Provide the (x, y) coordinate of the cell's center where the given text is located.  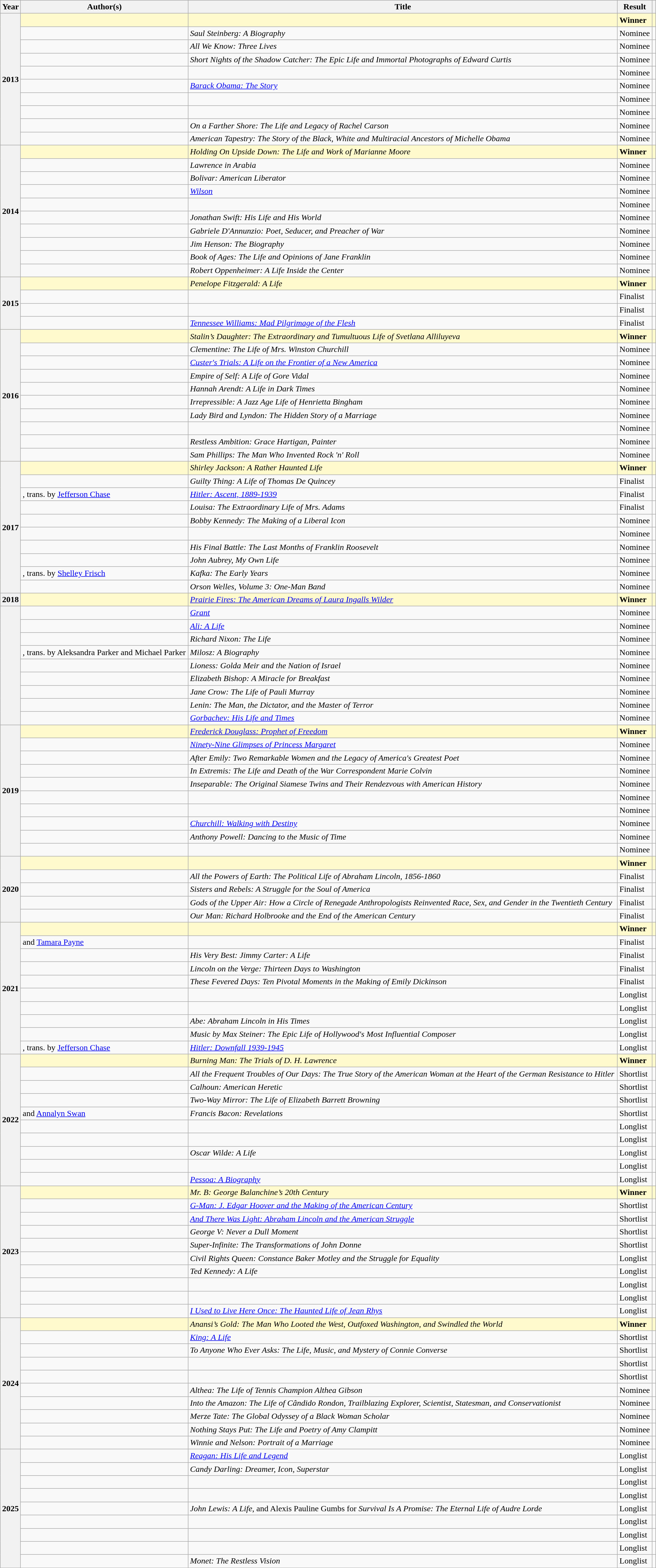
Jonathan Swift: His Life and His World (403, 218)
John Aubrey, My Own Life (403, 560)
Francis Bacon: Revelations (403, 1113)
Irrepressible: A Jazz Age Life of Henrietta Bingham (403, 402)
and Annalyn Swan (104, 1113)
Gorbachev: His Life and Times (403, 718)
Oscar Wilde: A Life (403, 1153)
All the Frequent Troubles of Our Days: The True Story of the American Woman at the Heart of the German Resistance to Hitler (403, 1074)
Book of Ages: The Life and Opinions of Jane Franklin (403, 257)
Kafka: The Early Years (403, 573)
Tennessee Williams: Mad Pilgrimage of the Flesh (403, 323)
Abe: Abraham Lincoln in His Times (403, 1021)
John Lewis: A Life, and Alexis Pauline Gumbs for Survival Is A Promise: The Eternal Life of Audre Lorde (403, 1508)
Bobby Kennedy: The Making of a Liberal Icon (403, 520)
Pessoa: A Biography (403, 1179)
Frederick Douglass: Prophet of Freedom (403, 731)
, trans. by Aleksandra Parker and Michael Parker (104, 652)
Stalin’s Daughter: The Extraordinary and Tumultuous Life of Svetlana Alliluyeva (403, 336)
Lincoln on the Verge: Thirteen Days to Washington (403, 968)
, trans. by Shelley Frisch (104, 573)
Empire of Self: A Life of Gore Vidal (403, 375)
Lenin: The Man, the Dictator, and the Master of Terror (403, 705)
Jane Crow: The Life of Pauli Murray (403, 692)
2014 (10, 211)
Candy Darling: Dreamer, Icon, Superstar (403, 1469)
Wilson (403, 191)
Result (635, 7)
All We Know: Three Lives (403, 46)
Gods of the Upper Air: How a Circle of Renegade Anthropologists Reinvented Race, Sex, and Gender in the Twentieth Century (403, 903)
2025 (10, 1509)
Year (10, 7)
Monet: The Restless Vision (403, 1561)
and Tamara Payne (104, 942)
Louisa: The Extraordinary Life of Mrs. Adams (403, 507)
All the Powers of Earth: The Political Life of Abraham Lincoln, 1856-1860 (403, 876)
Into the Amazon: The Life of Cândido Rondon, Trailblazing Explorer, Scientist, Statesman, and Conservationist (403, 1403)
Short Nights of the Shadow Catcher: The Epic Life and Immortal Photographs of Edward Curtis (403, 60)
His Final Battle: The Last Months of Franklin Roosevelt (403, 547)
Reagan: His Life and Legend (403, 1456)
Nothing Stays Put: The Life and Poetry of Amy Clampitt (403, 1430)
2019 (10, 790)
Super-Infinite: The Transformations of John Donne (403, 1245)
Churchill: Walking with Destiny (403, 824)
Anansi’s Gold: The Man Who Looted the West, Outfoxed Washington, and Swindled the World (403, 1324)
G-Man: J. Edgar Hoover and the Making of the American Century (403, 1205)
2021 (10, 988)
Robert Oppenheimer: A Life Inside the Center (403, 270)
Grant (403, 613)
Calhoun: American Heretic (403, 1087)
Guilty Thing: A Life of Thomas De Quincey (403, 481)
Two-Way Mirror: The Life of Elizabeth Barrett Browning (403, 1100)
Anthony Powell: Dancing to the Music of Time (403, 837)
Ali: A Life (403, 626)
Civil Rights Queen: Constance Baker Motley and the Struggle for Equality (403, 1258)
In Extremis: The Life and Death of the War Correspondent Marie Colvin (403, 771)
Hitler: Ascent, 1889-1939 (403, 494)
American Tapestry: The Story of the Black, White and Multiracial Ancestors of Michelle Obama (403, 138)
His Very Best: Jimmy Carter: A Life (403, 955)
Author(s) (104, 7)
2024 (10, 1384)
And There Was Light: Abraham Lincoln and the American Struggle (403, 1218)
Burning Man: The Trials of D. H. Lawrence (403, 1061)
Sisters and Rebels: A Struggle for the Soul of America (403, 889)
Music by Max Steiner: The Epic Life of Hollywood's Most Influential Composer (403, 1034)
To Anyone Who Ever Asks: The Life, Music, and Mystery of Connie Converse (403, 1350)
Orson Welles, Volume 3: One-Man Band (403, 587)
Ninety-Nine Glimpses of Princess Margaret (403, 744)
2018 (10, 600)
2013 (10, 80)
Clementine: The Life of Mrs. Winston Churchill (403, 349)
Title (403, 7)
Restless Ambition: Grace Hartigan, Painter (403, 442)
Lawrence in Arabia (403, 165)
Saul Steinberg: A Biography (403, 33)
2017 (10, 527)
2016 (10, 395)
Holding On Upside Down: The Life and Work of Marianne Moore (403, 152)
On a Farther Shore: The Life and Legacy of Rachel Carson (403, 125)
Mr. B: George Balanchine’s 20th Century (403, 1192)
Shirley Jackson: A Rather Haunted Life (403, 468)
Lady Bird and Lyndon: The Hidden Story of a Marriage (403, 415)
Ted Kennedy: A Life (403, 1271)
Winnie and Nelson: Portrait of a Marriage (403, 1443)
These Fevered Days: Ten Pivotal Moments in the Making of Emily Dickinson (403, 981)
Hitler: Downfall 1939-1945 (403, 1048)
Our Man: Richard Holbrooke and the End of the American Century (403, 916)
Richard Nixon: The Life (403, 639)
2020 (10, 889)
Lioness: Golda Meir and the Nation of Israel (403, 665)
Penelope Fitzgerald: A Life (403, 283)
King: A Life (403, 1337)
Bolivar: American Liberator (403, 178)
I Used to Live Here Once: The Haunted Life of Jean Rhys (403, 1311)
Merze Tate: The Global Odyssey of a Black Woman Scholar (403, 1416)
After Emily: Two Remarkable Women and the Legacy of America's Greatest Poet (403, 758)
Elizabeth Bishop: A Miracle for Breakfast (403, 679)
Althea: The Life of Tennis Champion Althea Gibson (403, 1390)
Jim Henson: The Biography (403, 244)
Milosz: A Biography (403, 652)
Custer's Trials: A Life on the Frontier of a New America (403, 362)
2023 (10, 1251)
2015 (10, 303)
Gabriele D'Annunzio: Poet, Seducer, and Preacher of War (403, 231)
Barack Obama: The Story (403, 86)
Hannah Arendt: A Life in Dark Times (403, 389)
Inseparable: The Original Siamese Twins and Their Rendezvous with American History (403, 784)
George V: Never a Dull Moment (403, 1232)
Prairie Fires: The American Dreams of Laura Ingalls Wilder (403, 600)
2022 (10, 1120)
Sam Phillips: The Man Who Invented Rock 'n' Roll (403, 455)
